Determine the (x, y) coordinate at the center of the cell enclosing the given text.  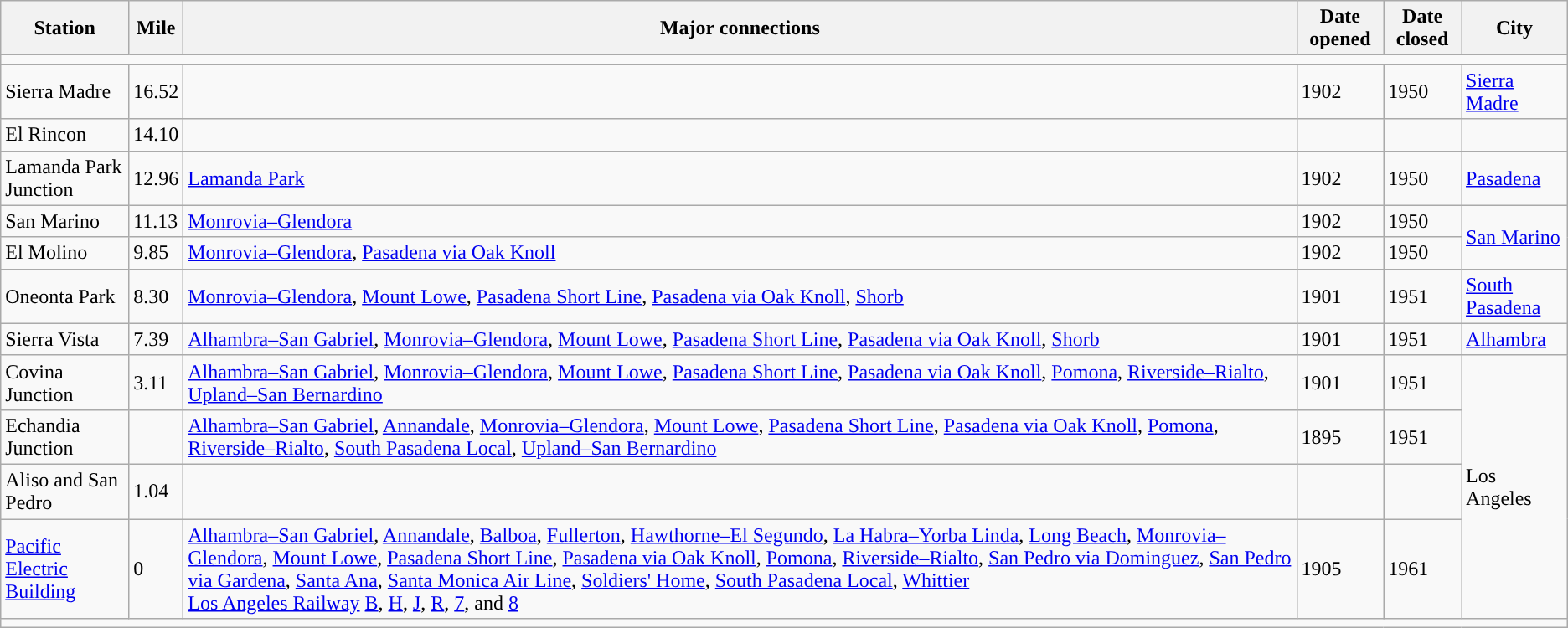
Covina Junction (65, 382)
1.04 (156, 491)
1895 (1340, 437)
Oneonta Park (65, 296)
14.10 (156, 135)
Lamanda Park Junction (65, 178)
Date opened (1340, 28)
Pasadena (1514, 178)
1961 (1422, 569)
Sierra Vista (65, 339)
Echandia Junction (65, 437)
Monrovia–Glendora, Mount Lowe, Pasadena Short Line, Pasadena via Oak Knoll, Shorb (740, 296)
3.11 (156, 382)
Alhambra–San Gabriel, Monrovia–Glendora, Mount Lowe, Pasadena Short Line, Pasadena via Oak Knoll, Pomona, Riverside–Rialto, Upland–San Bernardino (740, 382)
Pacific Electric Building (65, 569)
El Molino (65, 253)
9.85 (156, 253)
South Pasadena (1514, 296)
Aliso and San Pedro (65, 491)
Alhambra–San Gabriel, Monrovia–Glendora, Mount Lowe, Pasadena Short Line, Pasadena via Oak Knoll, Shorb (740, 339)
Mile (156, 28)
Station (65, 28)
16.52 (156, 92)
Alhambra (1514, 339)
Los Angeles (1514, 486)
Monrovia–Glendora (740, 221)
City (1514, 28)
8.30 (156, 296)
7.39 (156, 339)
0 (156, 569)
12.96 (156, 178)
Lamanda Park (740, 178)
El Rincon (65, 135)
Major connections (740, 28)
Date closed (1422, 28)
11.13 (156, 221)
1905 (1340, 569)
Monrovia–Glendora, Pasadena via Oak Knoll (740, 253)
